For the text-containing cell, return its midpoint in [x, y] coordinate format. 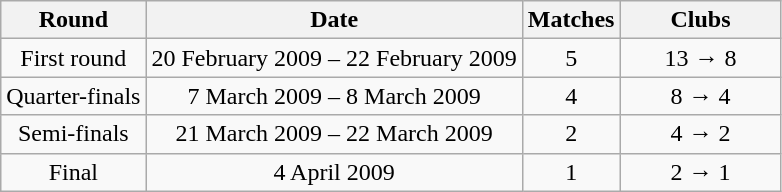
Round [74, 20]
2 [571, 134]
20 February 2009 – 22 February 2009 [334, 58]
13 → 8 [700, 58]
21 March 2009 – 22 March 2009 [334, 134]
1 [571, 172]
8 → 4 [700, 96]
7 March 2009 – 8 March 2009 [334, 96]
Semi-finals [74, 134]
Matches [571, 20]
5 [571, 58]
2 → 1 [700, 172]
4 April 2009 [334, 172]
First round [74, 58]
Final [74, 172]
Quarter-finals [74, 96]
Date [334, 20]
4 → 2 [700, 134]
4 [571, 96]
Clubs [700, 20]
